Output the (X, Y) coordinate of the center of the cell containing the given text.  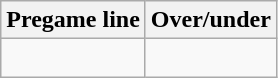
Pregame line (74, 20)
Over/under (210, 20)
